Search for the cell housing the specified text and yield its (x, y) center coordinate. 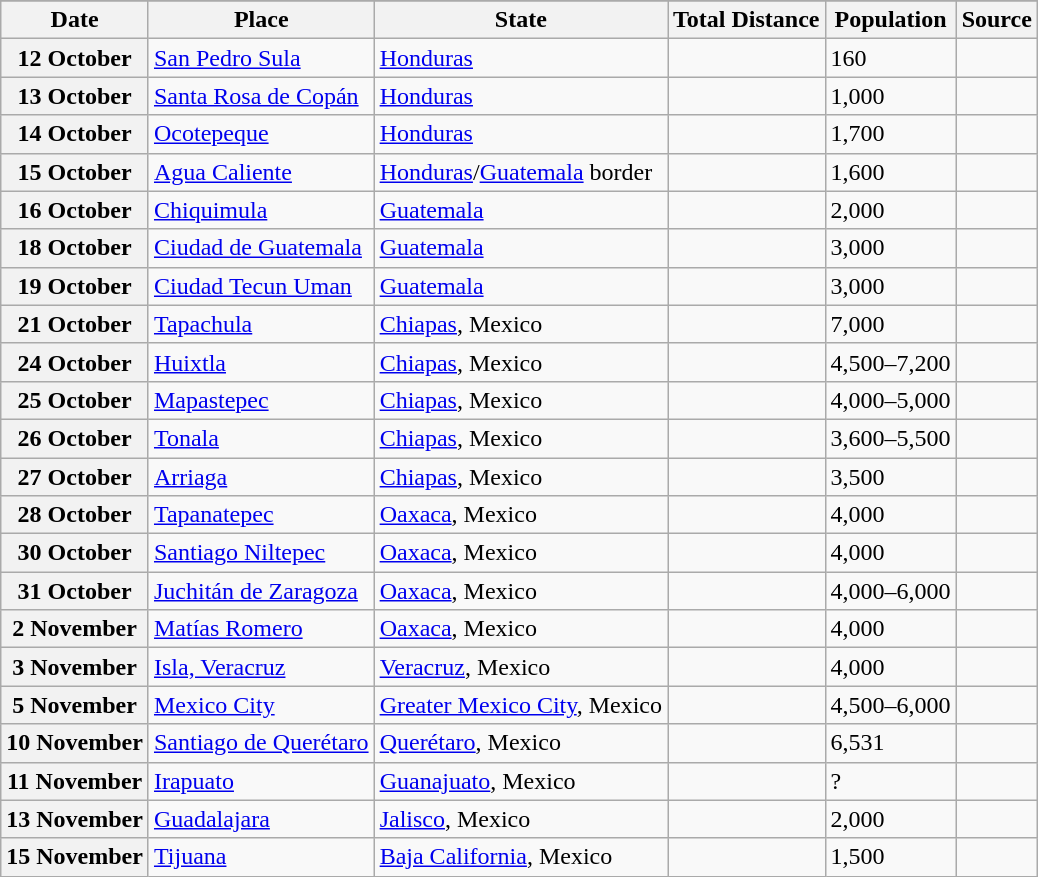
3,500 (890, 477)
Source (996, 20)
4,000–5,000 (890, 400)
Huixtla (261, 362)
4,500–7,200 (890, 362)
Veracruz, Mexico (520, 667)
1,000 (890, 96)
Mexico City (261, 705)
3,600–5,500 (890, 438)
31 October (75, 591)
12 October (75, 58)
Agua Caliente (261, 172)
Isla, Veracruz (261, 667)
13 October (75, 96)
Chiquimula (261, 210)
3 November (75, 667)
Honduras/Guatemala border (520, 172)
26 October (75, 438)
28 October (75, 515)
14 October (75, 134)
Date (75, 20)
Tapanatepec (261, 515)
State (520, 20)
Mapastepec (261, 400)
Querétaro, Mexico (520, 743)
21 October (75, 324)
Jalisco, Mexico (520, 819)
11 November (75, 781)
Guadalajara (261, 819)
Ocotepeque (261, 134)
6,531 (890, 743)
Ciudad Tecun Uman (261, 286)
1,500 (890, 857)
Ciudad de Guatemala (261, 248)
30 October (75, 553)
? (890, 781)
27 October (75, 477)
15 November (75, 857)
Total Distance (747, 20)
Tapachula (261, 324)
Guanajuato, Mexico (520, 781)
19 October (75, 286)
Baja California, Mexico (520, 857)
Tijuana (261, 857)
Santiago Niltepec (261, 553)
San Pedro Sula (261, 58)
2 November (75, 629)
10 November (75, 743)
Matías Romero (261, 629)
18 October (75, 248)
24 October (75, 362)
15 October (75, 172)
1,600 (890, 172)
Place (261, 20)
5 November (75, 705)
Population (890, 20)
160 (890, 58)
16 October (75, 210)
Tonala (261, 438)
4,000–6,000 (890, 591)
7,000 (890, 324)
Santa Rosa de Copán (261, 96)
1,700 (890, 134)
Juchitán de Zaragoza (261, 591)
Arriaga (261, 477)
13 November (75, 819)
25 October (75, 400)
Santiago de Querétaro (261, 743)
4,500–6,000 (890, 705)
Greater Mexico City, Mexico (520, 705)
Irapuato (261, 781)
